Find where the given text appears and provide that cell's center as (x, y) coordinate. 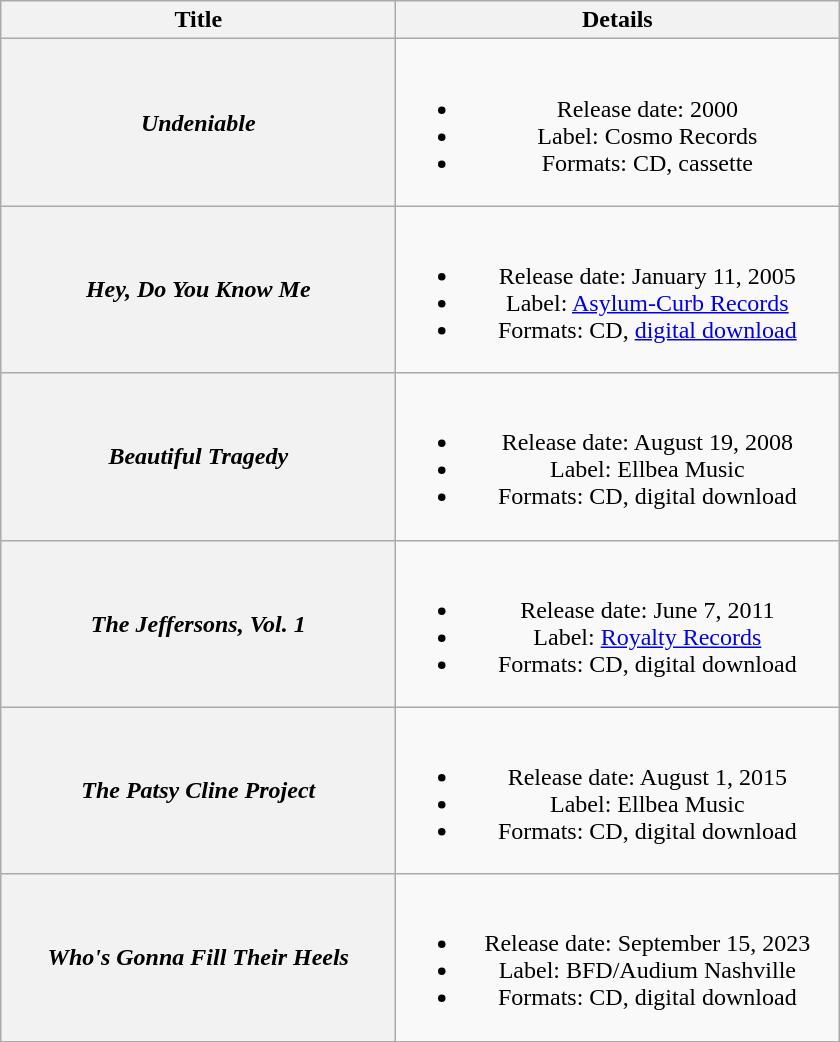
Details (618, 20)
Title (198, 20)
Undeniable (198, 122)
Release date: January 11, 2005Label: Asylum-Curb RecordsFormats: CD, digital download (618, 290)
Release date: 2000Label: Cosmo RecordsFormats: CD, cassette (618, 122)
Beautiful Tragedy (198, 456)
The Patsy Cline Project (198, 790)
The Jeffersons, Vol. 1 (198, 624)
Hey, Do You Know Me (198, 290)
Release date: August 19, 2008Label: Ellbea MusicFormats: CD, digital download (618, 456)
Who's Gonna Fill Their Heels (198, 958)
Release date: June 7, 2011Label: Royalty RecordsFormats: CD, digital download (618, 624)
Release date: August 1, 2015Label: Ellbea MusicFormats: CD, digital download (618, 790)
Release date: September 15, 2023Label: BFD/Audium NashvilleFormats: CD, digital download (618, 958)
